Extract the (x, y) coordinate from the center of the cell holding the provided text.  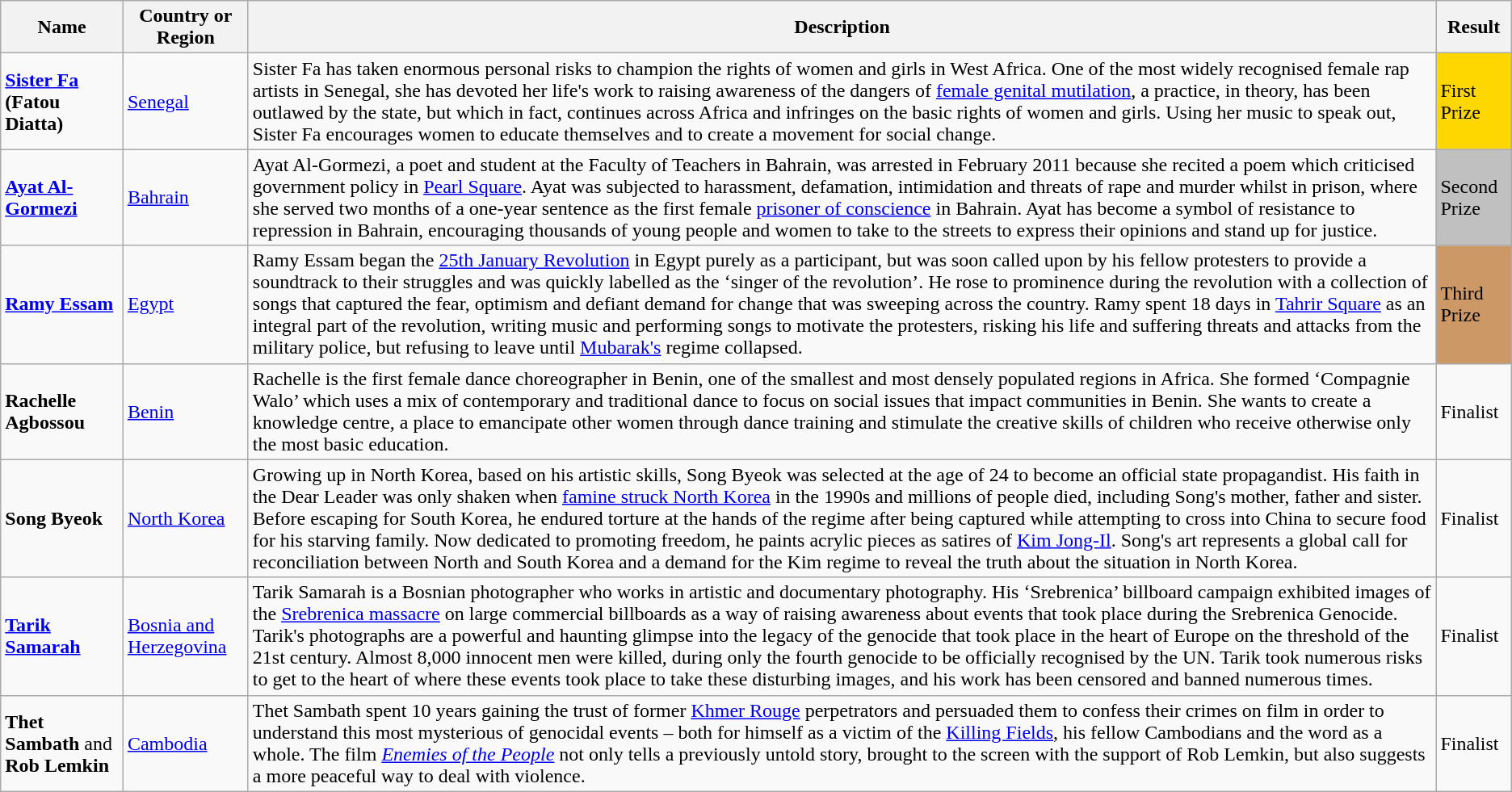
Benin (186, 412)
Ramy Essam (62, 304)
First Prize (1473, 102)
Country or Region (186, 27)
Name (62, 27)
Rachelle Agbossou (62, 412)
Third Prize (1473, 304)
Result (1473, 27)
North Korea (186, 518)
Bosnia and Herzegovina (186, 636)
Description (842, 27)
Ayat Al-Gormezi (62, 197)
Song Byeok (62, 518)
Bahrain (186, 197)
Second Prize (1473, 197)
Cambodia (186, 743)
Thet Sambath and Rob Lemkin (62, 743)
Egypt (186, 304)
Senegal (186, 102)
Tarik Samarah (62, 636)
Sister Fa (Fatou Diatta) (62, 102)
